Return (x, y) of the center of cell containing provided text 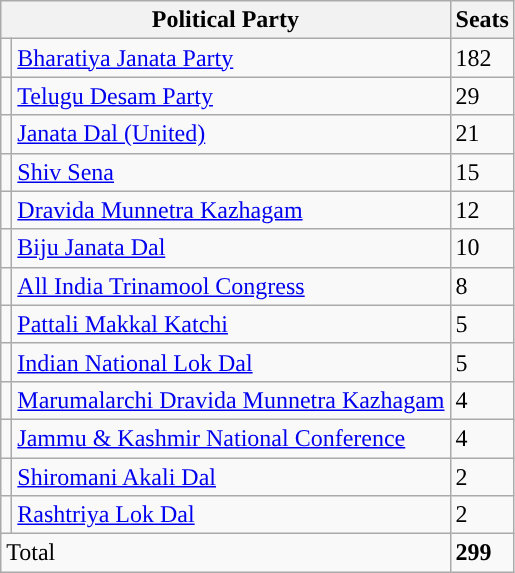
Janata Dal (United) (231, 134)
182 (482, 58)
299 (482, 553)
Telugu Desam Party (231, 96)
Biju Janata Dal (231, 248)
Dravida Munnetra Kazhagam (231, 210)
All India Trinamool Congress (231, 286)
8 (482, 286)
21 (482, 134)
12 (482, 210)
Total (226, 553)
15 (482, 172)
Seats (482, 20)
Rashtriya Lok Dal (231, 515)
10 (482, 248)
Pattali Makkal Katchi (231, 324)
Shiromani Akali Dal (231, 477)
Political Party (226, 20)
29 (482, 96)
Bharatiya Janata Party (231, 58)
Marumalarchi Dravida Munnetra Kazhagam (231, 400)
Jammu & Kashmir National Conference (231, 438)
Indian National Lok Dal (231, 362)
Shiv Sena (231, 172)
